Scan for the cell matching the given text and deliver its (X, Y) coordinate at center. 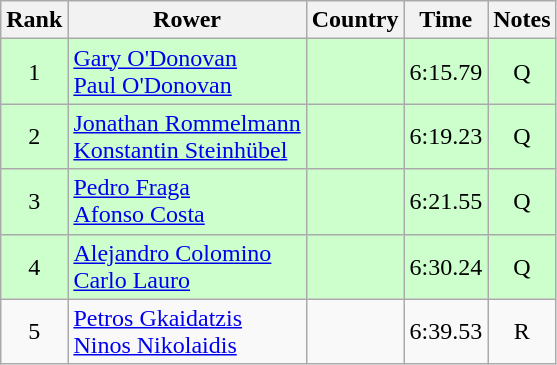
Time (446, 20)
6:15.79 (446, 72)
Pedro FragaAfonso Costa (187, 202)
6:30.24 (446, 266)
Alejandro ColominoCarlo Lauro (187, 266)
Rank (34, 20)
R (522, 332)
Rower (187, 20)
2 (34, 136)
6:21.55 (446, 202)
1 (34, 72)
Petros GkaidatzisNinos Nikolaidis (187, 332)
Country (355, 20)
5 (34, 332)
Notes (522, 20)
3 (34, 202)
4 (34, 266)
6:39.53 (446, 332)
Gary O'DonovanPaul O'Donovan (187, 72)
6:19.23 (446, 136)
Jonathan RommelmannKonstantin Steinhübel (187, 136)
